Output the (x, y) coordinate of the center of the cell containing the given text.  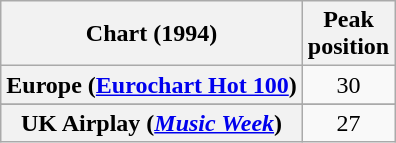
Europe (Eurochart Hot 100) (152, 85)
UK Airplay (Music Week) (152, 123)
27 (348, 123)
Peak position (348, 34)
30 (348, 85)
Chart (1994) (152, 34)
